Determine the (X, Y) coordinate at the center of the cell enclosing the given text.  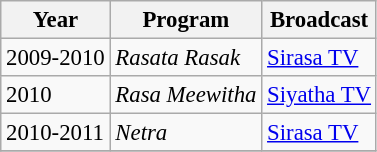
2010-2011 (56, 133)
Program (186, 20)
Rasa Meewitha (186, 95)
2010 (56, 95)
Rasata Rasak (186, 58)
Broadcast (320, 20)
Netra (186, 133)
Year (56, 20)
2009-2010 (56, 58)
Siyatha TV (320, 95)
